Provide the [X, Y] coordinate of the cell's center where the given text is located.  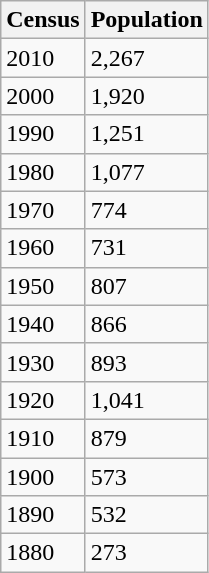
1880 [43, 553]
Census [43, 20]
1930 [43, 362]
807 [146, 286]
1960 [43, 248]
1990 [43, 134]
573 [146, 477]
Population [146, 20]
1910 [43, 438]
273 [146, 553]
1920 [43, 400]
1,251 [146, 134]
731 [146, 248]
1,041 [146, 400]
774 [146, 210]
2010 [43, 58]
2,267 [146, 58]
532 [146, 515]
1940 [43, 324]
2000 [43, 96]
1,920 [146, 96]
1970 [43, 210]
1890 [43, 515]
1900 [43, 477]
1950 [43, 286]
1,077 [146, 172]
1980 [43, 172]
866 [146, 324]
879 [146, 438]
893 [146, 362]
